Return the (X, Y) coordinate for the center point of the cell that contains the specified text.  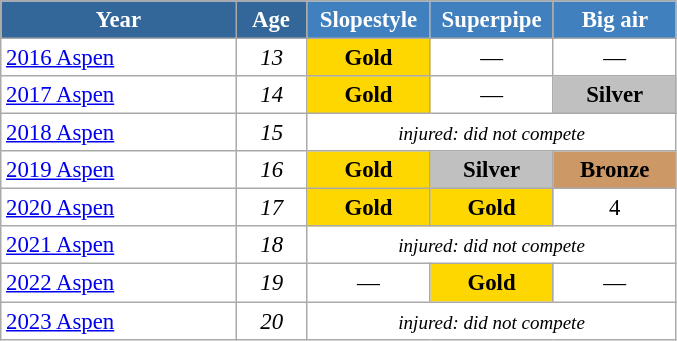
Superpipe (492, 20)
18 (272, 245)
16 (272, 170)
2021 Aspen (119, 245)
Big air (614, 20)
2018 Aspen (119, 133)
2020 Aspen (119, 208)
17 (272, 208)
2019 Aspen (119, 170)
Slopestyle (368, 20)
15 (272, 133)
13 (272, 58)
2017 Aspen (119, 95)
Year (119, 20)
Bronze (614, 170)
4 (614, 208)
20 (272, 321)
2022 Aspen (119, 283)
19 (272, 283)
2016 Aspen (119, 58)
14 (272, 95)
Age (272, 20)
2023 Aspen (119, 321)
